Return the [x, y] coordinate for the center point of the cell that contains the specified text.  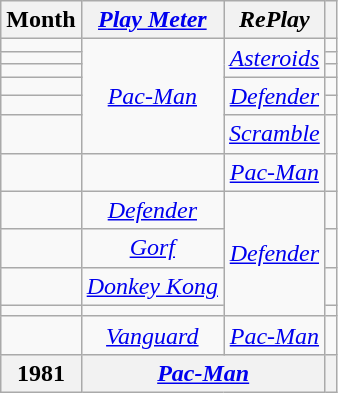
Gorf [152, 248]
RePlay [275, 20]
Play Meter [152, 20]
Month [41, 20]
Donkey Kong [152, 286]
Asteroids [275, 58]
Vanguard [152, 335]
1981 [41, 373]
Scramble [275, 134]
